Find where the given text appears and provide that cell's center as (x, y) coordinate. 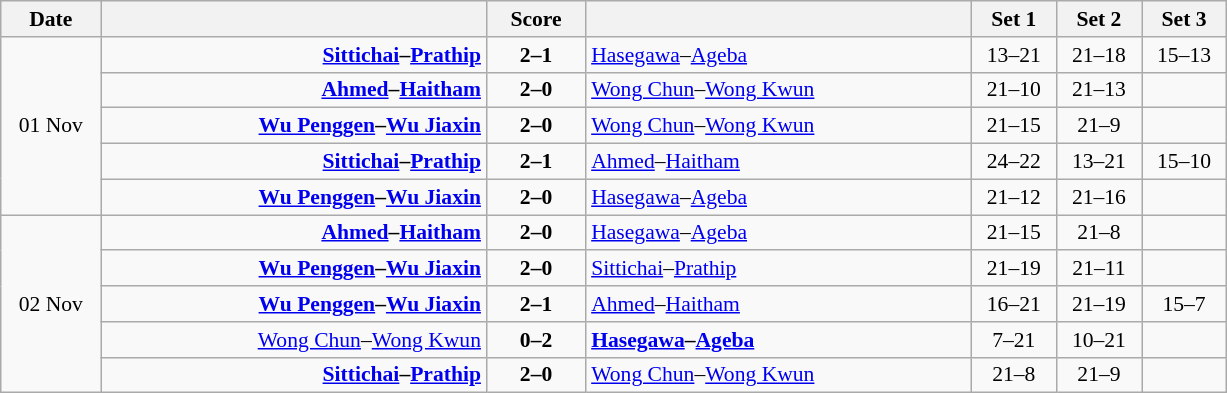
16–21 (1014, 304)
02 Nov (51, 304)
21–16 (1098, 197)
24–22 (1014, 162)
Date (51, 19)
Score (536, 19)
21–10 (1014, 90)
Set 3 (1184, 19)
Set 1 (1014, 19)
15–10 (1184, 162)
21–18 (1098, 55)
01 Nov (51, 126)
21–11 (1098, 269)
15–7 (1184, 304)
7–21 (1014, 340)
Set 2 (1098, 19)
21–13 (1098, 90)
15–13 (1184, 55)
10–21 (1098, 340)
21–12 (1014, 197)
0–2 (536, 340)
